Capture the cell that displays the provided text and extract its (x, y) central coordinate. 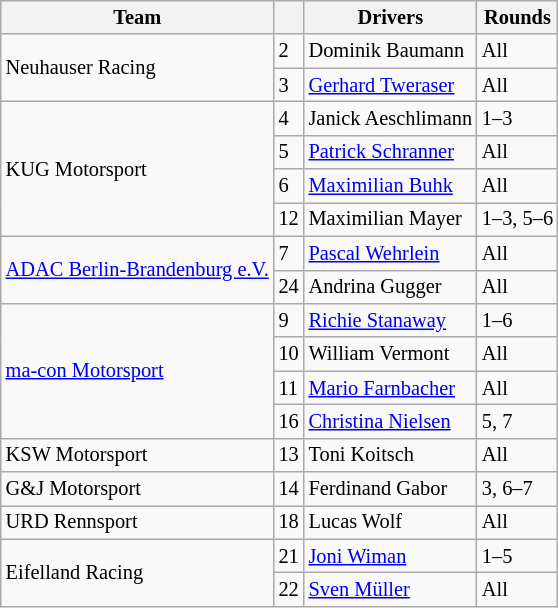
9 (289, 320)
3 (289, 85)
Andrina Gugger (390, 287)
ADAC Berlin-Brandenburg e.V. (138, 270)
14 (289, 489)
1–3, 5–6 (518, 219)
7 (289, 253)
Dominik Baumann (390, 51)
Richie Stanaway (390, 320)
18 (289, 522)
24 (289, 287)
Toni Koitsch (390, 455)
4 (289, 118)
10 (289, 354)
1–3 (518, 118)
URD Rennsport (138, 522)
Janick Aeschlimann (390, 118)
KSW Motorsport (138, 455)
Christina Nielsen (390, 421)
Patrick Schranner (390, 152)
5, 7 (518, 421)
3, 6–7 (518, 489)
12 (289, 219)
Neuhauser Racing (138, 68)
Gerhard Tweraser (390, 85)
21 (289, 556)
Joni Wiman (390, 556)
G&J Motorsport (138, 489)
5 (289, 152)
Sven Müller (390, 589)
11 (289, 388)
Team (138, 17)
Drivers (390, 17)
KUG Motorsport (138, 168)
Mario Farnbacher (390, 388)
Maximilian Mayer (390, 219)
Pascal Wehrlein (390, 253)
16 (289, 421)
Ferdinand Gabor (390, 489)
2 (289, 51)
Rounds (518, 17)
William Vermont (390, 354)
22 (289, 589)
13 (289, 455)
ma-con Motorsport (138, 370)
Eifelland Racing (138, 572)
Lucas Wolf (390, 522)
1–5 (518, 556)
Maximilian Buhk (390, 186)
6 (289, 186)
1–6 (518, 320)
